For the text-containing cell, return its midpoint in [X, Y] coordinate format. 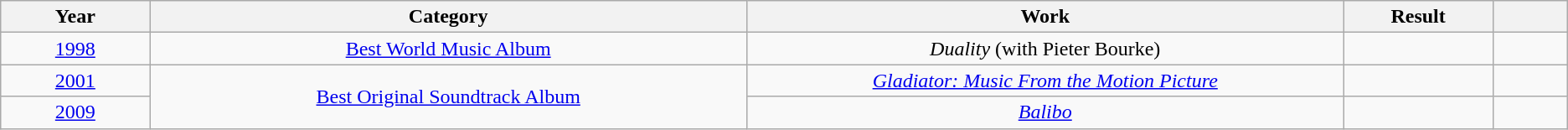
Balibo [1045, 112]
1998 [75, 49]
2001 [75, 81]
Best World Music Album [449, 49]
2009 [75, 112]
Result [1418, 17]
Category [449, 17]
Best Original Soundtrack Album [449, 96]
Work [1045, 17]
Gladiator: Music From the Motion Picture [1045, 81]
Year [75, 17]
Duality (with Pieter Bourke) [1045, 49]
